Identify which cell holds the provided text, then report its [X, Y] central coordinate. 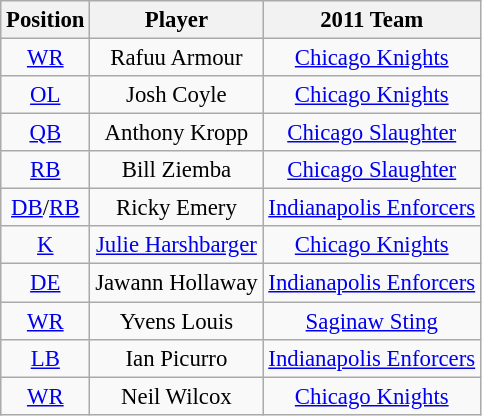
Ricky Emery [176, 208]
LB [46, 358]
QB [46, 133]
Player [176, 20]
Position [46, 20]
Saginaw Sting [372, 321]
Neil Wilcox [176, 396]
Ian Picurro [176, 358]
Bill Ziemba [176, 170]
K [46, 245]
OL [46, 95]
Julie Harshbarger [176, 245]
DE [46, 283]
Jawann Hollaway [176, 283]
DB/RB [46, 208]
Anthony Kropp [176, 133]
Yvens Louis [176, 321]
Josh Coyle [176, 95]
Rafuu Armour [176, 58]
2011 Team [372, 20]
RB [46, 170]
